Return (X, Y) of the center of cell containing provided text 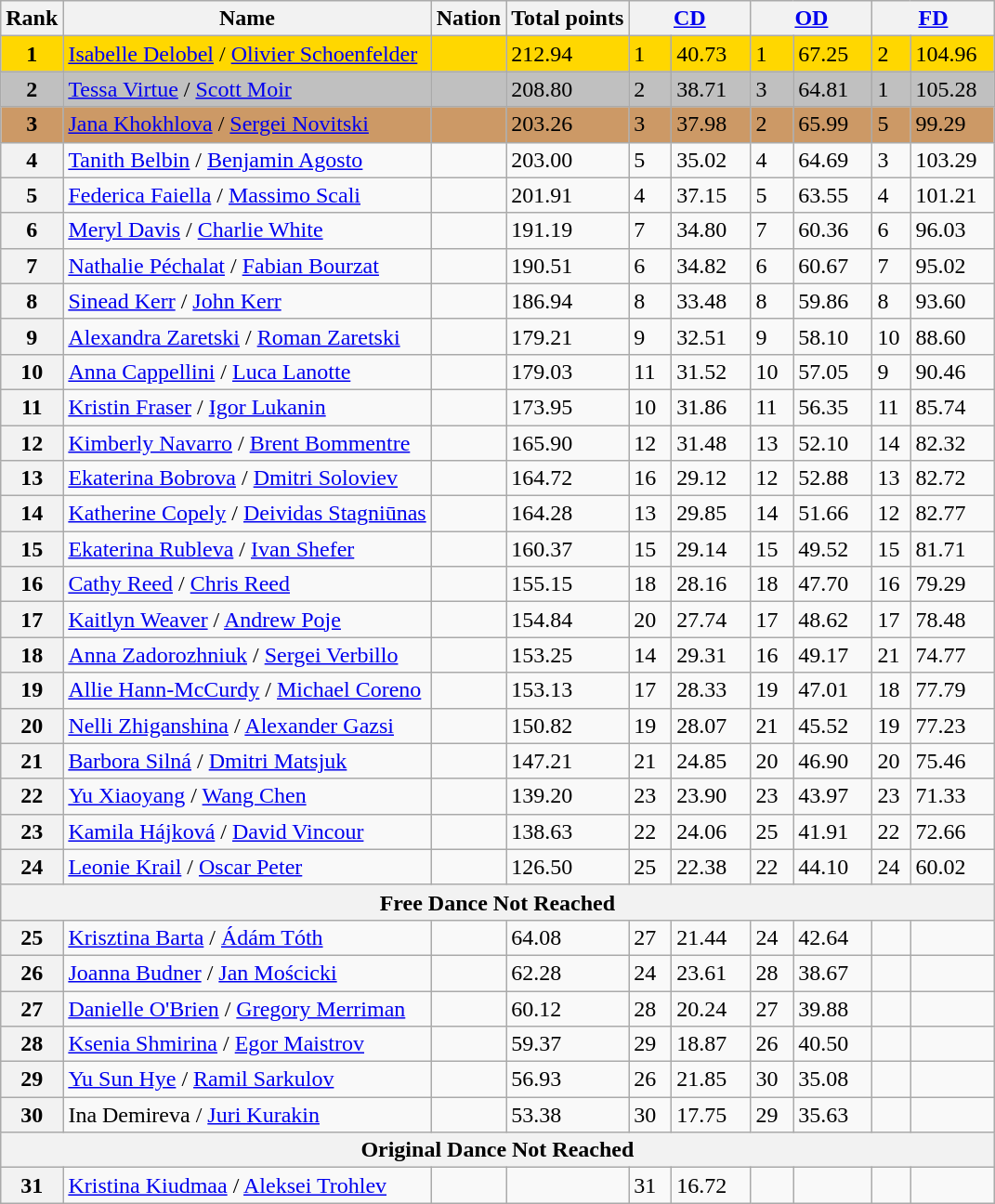
40.73 (712, 54)
Barbora Silná / Dmitri Matsjuk (247, 761)
74.77 (952, 655)
139.20 (568, 796)
Nathalie Péchalat / Fabian Bourzat (247, 266)
82.72 (952, 478)
35.63 (832, 1115)
18.87 (712, 1044)
48.62 (832, 620)
29.85 (712, 514)
179.03 (568, 372)
Free Dance Not Reached (498, 902)
82.77 (952, 514)
Allie Hann-McCurdy / Michael Coreno (247, 690)
Nation (468, 19)
20.24 (712, 1008)
Rank (32, 19)
93.60 (952, 301)
164.72 (568, 478)
Leonie Krail / Oscar Peter (247, 867)
CD (689, 19)
22.38 (712, 867)
34.80 (712, 230)
21.44 (712, 937)
164.28 (568, 514)
88.60 (952, 336)
43.97 (832, 796)
31.48 (712, 443)
34.82 (712, 266)
46.90 (832, 761)
41.91 (832, 831)
155.15 (568, 584)
28.33 (712, 690)
147.21 (568, 761)
31.52 (712, 372)
Nelli Zhiganshina / Alexander Gazsi (247, 726)
173.95 (568, 407)
Katherine Copely / Deividas Stagniūnas (247, 514)
Meryl Davis / Charlie White (247, 230)
Kristina Kiudmaa / Aleksei Trohlev (247, 1185)
52.88 (832, 478)
52.10 (832, 443)
99.29 (952, 124)
23.90 (712, 796)
Sinead Kerr / John Kerr (247, 301)
Joanna Budner / Jan Mościcki (247, 973)
Anna Cappellini / Luca Lanotte (247, 372)
190.51 (568, 266)
Ekaterina Rubleva / Ivan Shefer (247, 549)
78.48 (952, 620)
32.51 (712, 336)
Kaitlyn Weaver / Andrew Poje (247, 620)
Yu Xiaoyang / Wang Chen (247, 796)
179.21 (568, 336)
191.19 (568, 230)
Yu Sun Hye / Ramil Sarkulov (247, 1080)
29.12 (712, 478)
96.03 (952, 230)
203.26 (568, 124)
82.32 (952, 443)
153.25 (568, 655)
56.93 (568, 1080)
24.85 (712, 761)
38.67 (832, 973)
60.67 (832, 266)
Tessa Virtue / Scott Moir (247, 89)
24.06 (712, 831)
27.74 (712, 620)
59.37 (568, 1044)
150.82 (568, 726)
79.29 (952, 584)
Federica Faiella / Massimo Scali (247, 195)
Name (247, 19)
31.86 (712, 407)
28.16 (712, 584)
28.07 (712, 726)
126.50 (568, 867)
77.79 (952, 690)
64.08 (568, 937)
186.94 (568, 301)
56.35 (832, 407)
72.66 (952, 831)
64.69 (832, 160)
212.94 (568, 54)
201.91 (568, 195)
42.64 (832, 937)
77.23 (952, 726)
65.99 (832, 124)
57.05 (832, 372)
95.02 (952, 266)
105.28 (952, 89)
35.02 (712, 160)
39.88 (832, 1008)
47.70 (832, 584)
OD (812, 19)
165.90 (568, 443)
154.84 (568, 620)
101.21 (952, 195)
Ina Demireva / Juri Kurakin (247, 1115)
40.50 (832, 1044)
60.36 (832, 230)
Total points (568, 19)
Kamila Hájková / David Vincour (247, 831)
21.85 (712, 1080)
23.61 (712, 973)
37.98 (712, 124)
59.86 (832, 301)
Ksenia Shmirina / Egor Maistrov (247, 1044)
Krisztina Barta / Ádám Tóth (247, 937)
FD (933, 19)
Tanith Belbin / Benjamin Agosto (247, 160)
Jana Khokhlova / Sergei Novitski (247, 124)
85.74 (952, 407)
33.48 (712, 301)
75.46 (952, 761)
45.52 (832, 726)
103.29 (952, 160)
71.33 (952, 796)
Kimberly Navarro / Brent Bommentre (247, 443)
90.46 (952, 372)
67.25 (832, 54)
16.72 (712, 1185)
64.81 (832, 89)
208.80 (568, 89)
Kristin Fraser / Igor Lukanin (247, 407)
153.13 (568, 690)
Anna Zadorozhniuk / Sergei Verbillo (247, 655)
37.15 (712, 195)
58.10 (832, 336)
81.71 (952, 549)
Isabelle Delobel / Olivier Schoenfelder (247, 54)
160.37 (568, 549)
Original Dance Not Reached (498, 1150)
17.75 (712, 1115)
49.17 (832, 655)
138.63 (568, 831)
38.71 (712, 89)
51.66 (832, 514)
Cathy Reed / Chris Reed (247, 584)
60.12 (568, 1008)
60.02 (952, 867)
53.38 (568, 1115)
29.31 (712, 655)
104.96 (952, 54)
Ekaterina Bobrova / Dmitri Soloviev (247, 478)
Danielle O'Brien / Gregory Merriman (247, 1008)
203.00 (568, 160)
29.14 (712, 549)
63.55 (832, 195)
44.10 (832, 867)
Alexandra Zaretski / Roman Zaretski (247, 336)
47.01 (832, 690)
35.08 (832, 1080)
49.52 (832, 549)
62.28 (568, 973)
